Find where the given text appears and provide that cell's center as (X, Y) coordinate. 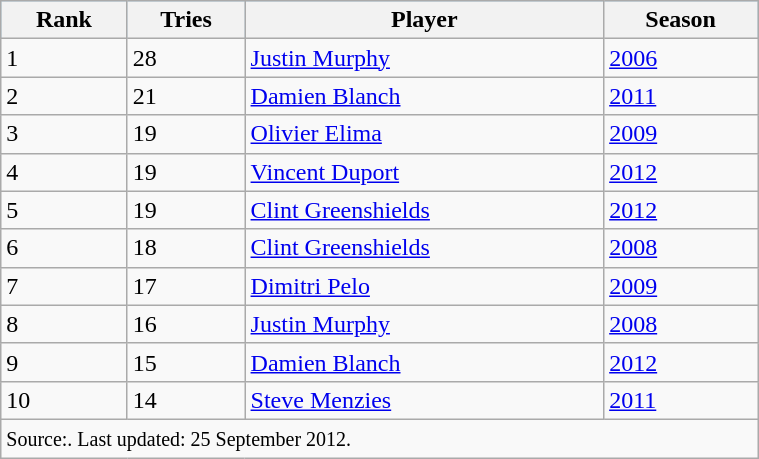
28 (186, 58)
4 (64, 172)
Tries (186, 20)
Rank (64, 20)
16 (186, 324)
8 (64, 324)
Olivier Elima (424, 134)
5 (64, 210)
Vincent Duport (424, 172)
21 (186, 96)
Steve Menzies (424, 400)
Dimitri Pelo (424, 286)
Player (424, 20)
7 (64, 286)
3 (64, 134)
6 (64, 248)
2006 (681, 58)
17 (186, 286)
9 (64, 362)
10 (64, 400)
15 (186, 362)
Season (681, 20)
1 (64, 58)
14 (186, 400)
Source:. Last updated: 25 September 2012. (380, 438)
2 (64, 96)
18 (186, 248)
